Identify which cell holds the provided text, then report its [X, Y] central coordinate. 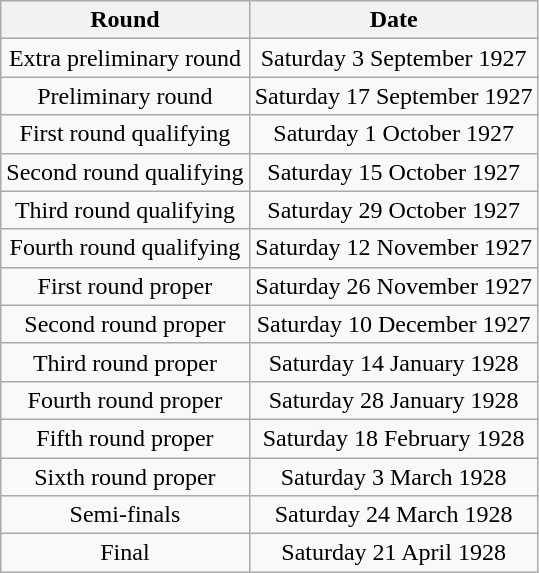
Final [125, 553]
First round qualifying [125, 134]
Saturday 10 December 1927 [394, 324]
Saturday 14 January 1928 [394, 362]
Round [125, 20]
Semi-finals [125, 515]
First round proper [125, 286]
Saturday 3 March 1928 [394, 477]
Saturday 3 September 1927 [394, 58]
Fifth round proper [125, 438]
Saturday 15 October 1927 [394, 172]
Saturday 17 September 1927 [394, 96]
Date [394, 20]
Third round proper [125, 362]
Second round qualifying [125, 172]
Saturday 29 October 1927 [394, 210]
Saturday 1 October 1927 [394, 134]
Saturday 21 April 1928 [394, 553]
Saturday 12 November 1927 [394, 248]
Fourth round proper [125, 400]
Saturday 24 March 1928 [394, 515]
Preliminary round [125, 96]
Saturday 28 January 1928 [394, 400]
Second round proper [125, 324]
Third round qualifying [125, 210]
Sixth round proper [125, 477]
Saturday 18 February 1928 [394, 438]
Extra preliminary round [125, 58]
Saturday 26 November 1927 [394, 286]
Fourth round qualifying [125, 248]
